For the text-containing cell, return its midpoint in [x, y] coordinate format. 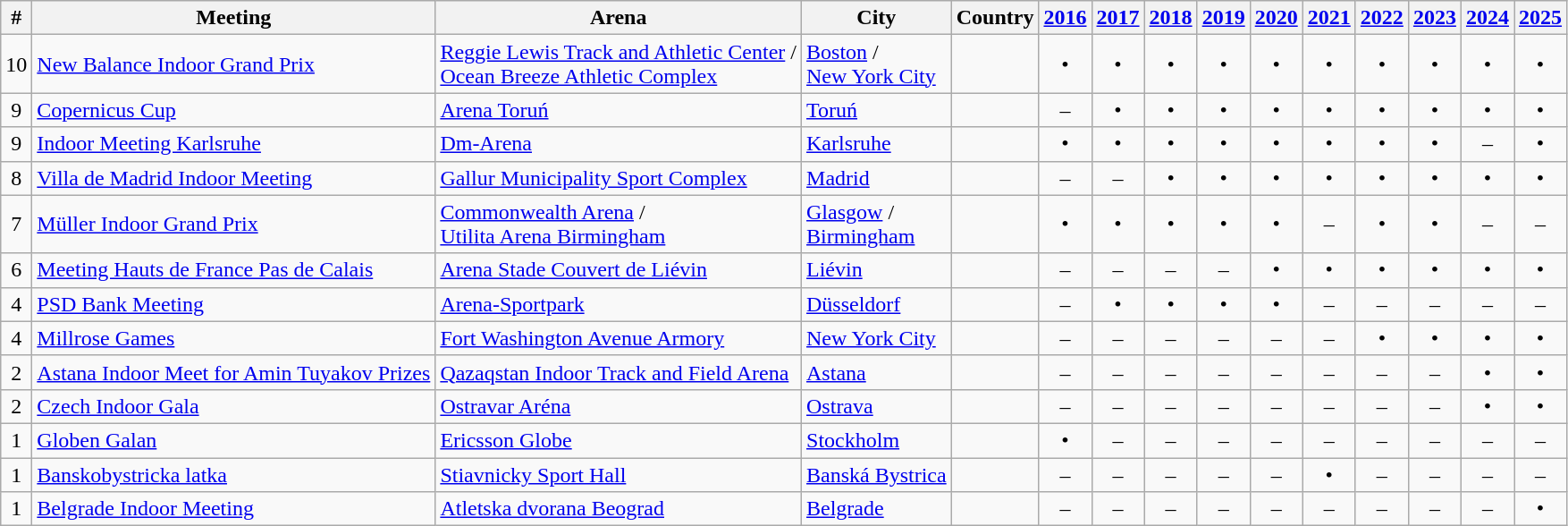
Meeting Hauts de France Pas de Calais [234, 270]
Düsseldorf [877, 304]
City [877, 18]
2018 [1171, 18]
6 [16, 270]
Stiavnicky Sport Hall [619, 475]
Country [995, 18]
2021 [1328, 18]
Millrose Games [234, 338]
Commonwealth Arena /Utilita Arena Birmingham [619, 224]
Karlsruhe [877, 144]
Atletska dvorana Beograd [619, 509]
2016 [1066, 18]
Belgrade [877, 509]
Astana Indoor Meet for Amin Tuyakov Prizes [234, 372]
New York City [877, 338]
2024 [1488, 18]
Arena-Sportpark [619, 304]
2020 [1277, 18]
2025 [1541, 18]
# [16, 18]
PSD Bank Meeting [234, 304]
2022 [1382, 18]
Toruń [877, 110]
7 [16, 224]
New Balance Indoor Grand Prix [234, 64]
8 [16, 178]
Arena Stade Couvert de Liévin [619, 270]
Glasgow /Birmingham [877, 224]
Ostrava [877, 406]
2023 [1434, 18]
Gallur Municipality Sport Complex [619, 178]
Liévin [877, 270]
Villa de Madrid Indoor Meeting [234, 178]
Indoor Meeting Karlsruhe [234, 144]
Arena Toruń [619, 110]
Stockholm [877, 440]
Meeting [234, 18]
Copernicus Cup [234, 110]
Banská Bystrica [877, 475]
Boston /New York City [877, 64]
Ericsson Globe [619, 440]
Arena [619, 18]
Ostravar Aréna [619, 406]
Belgrade Indoor Meeting [234, 509]
Qazaqstan Indoor Track and Field Arena [619, 372]
Reggie Lewis Track and Athletic Center /Ocean Breeze Athletic Complex [619, 64]
Astana [877, 372]
Czech Indoor Gala [234, 406]
Madrid [877, 178]
Globen Galan [234, 440]
Müller Indoor Grand Prix [234, 224]
Dm-Arena [619, 144]
2019 [1223, 18]
Banskobystricka latka [234, 475]
2017 [1117, 18]
10 [16, 64]
Fort Washington Avenue Armory [619, 338]
